Search for the cell housing the specified text and yield its [X, Y] center coordinate. 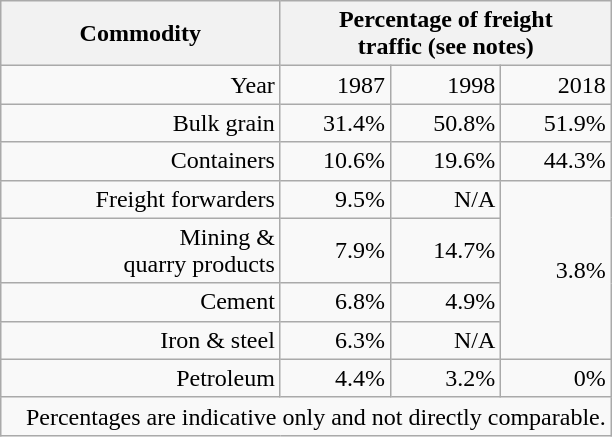
Mining & quarry products [140, 250]
0% [556, 378]
7.9% [335, 250]
Freight forwarders [140, 199]
4.9% [446, 302]
3.2% [446, 378]
31.4% [335, 123]
2018 [556, 85]
9.5% [335, 199]
Percentage of freight traffic (see notes) [446, 34]
4.4% [335, 378]
10.6% [335, 161]
Percentages are indicative only and not directly comparable. [306, 416]
51.9% [556, 123]
Bulk grain [140, 123]
Commodity [140, 34]
1987 [335, 85]
3.8% [556, 270]
50.8% [446, 123]
6.8% [335, 302]
Iron & steel [140, 340]
Year [140, 85]
19.6% [446, 161]
44.3% [556, 161]
14.7% [446, 250]
Containers [140, 161]
1998 [446, 85]
6.3% [335, 340]
Cement [140, 302]
Petroleum [140, 378]
